Detect which cell encompasses the target text, then output its [X, Y] center coordinate. 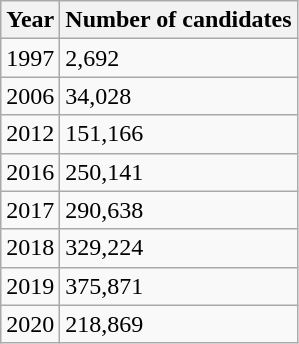
34,028 [178, 96]
290,638 [178, 210]
2,692 [178, 58]
375,871 [178, 286]
2020 [30, 324]
2016 [30, 172]
218,869 [178, 324]
2006 [30, 96]
Year [30, 20]
2017 [30, 210]
1997 [30, 58]
Number of candidates [178, 20]
250,141 [178, 172]
329,224 [178, 248]
151,166 [178, 134]
2012 [30, 134]
2018 [30, 248]
2019 [30, 286]
